Provide the [x, y] coordinate of the cell's center where the given text is located.  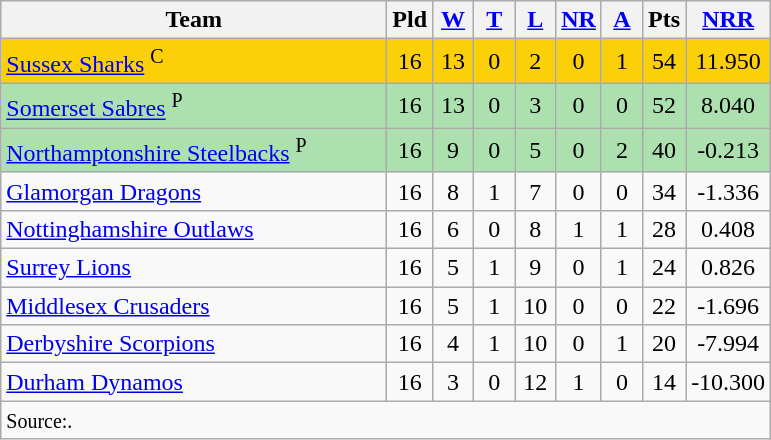
22 [664, 306]
12 [536, 382]
52 [664, 106]
Team [194, 20]
Somerset Sabres P [194, 106]
NR [579, 20]
Derbyshire Scorpions [194, 344]
0.826 [728, 268]
0.408 [728, 230]
Pts [664, 20]
34 [664, 191]
8.040 [728, 106]
L [536, 20]
Glamorgan Dragons [194, 191]
54 [664, 62]
Pld [410, 20]
14 [664, 382]
24 [664, 268]
-0.213 [728, 150]
6 [454, 230]
-10.300 [728, 382]
4 [454, 344]
Durham Dynamos [194, 382]
Surrey Lions [194, 268]
Source:. [386, 420]
A [622, 20]
-1.696 [728, 306]
28 [664, 230]
11.950 [728, 62]
Nottinghamshire Outlaws [194, 230]
7 [536, 191]
Sussex Sharks C [194, 62]
Middlesex Crusaders [194, 306]
T [494, 20]
-1.336 [728, 191]
40 [664, 150]
W [454, 20]
NRR [728, 20]
Northamptonshire Steelbacks P [194, 150]
20 [664, 344]
-7.994 [728, 344]
